Detect which cell encompasses the target text, then output its [x, y] center coordinate. 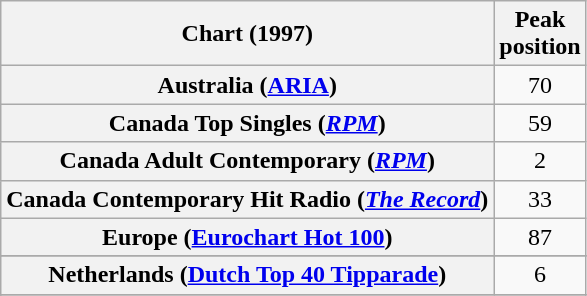
Peakposition [540, 34]
Netherlands (Dutch Top 40 Tipparade) [248, 275]
33 [540, 199]
Canada Contemporary Hit Radio (The Record) [248, 199]
87 [540, 237]
Canada Top Singles (RPM) [248, 123]
59 [540, 123]
Canada Adult Contemporary (RPM) [248, 161]
6 [540, 275]
Europe (Eurochart Hot 100) [248, 237]
Chart (1997) [248, 34]
Australia (ARIA) [248, 85]
2 [540, 161]
70 [540, 85]
